Locate the cell with the specified text and output its [X, Y] center coordinate. 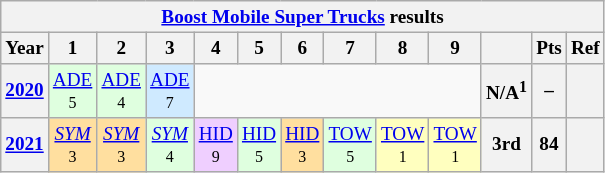
N/A1 [506, 91]
Ref [585, 48]
3 [170, 48]
HID3 [302, 145]
TOW5 [350, 145]
ADE7 [170, 91]
ADE4 [122, 91]
ADE5 [72, 91]
Pts [550, 48]
4 [216, 48]
5 [258, 48]
– [550, 91]
3rd [506, 145]
Year [25, 48]
1 [72, 48]
9 [455, 48]
8 [402, 48]
6 [302, 48]
2 [122, 48]
2020 [25, 91]
84 [550, 145]
HID5 [258, 145]
Boost Mobile Super Trucks results [303, 17]
HID9 [216, 145]
2021 [25, 145]
7 [350, 48]
SYM4 [170, 145]
